Return (X, Y) of the center of cell containing provided text 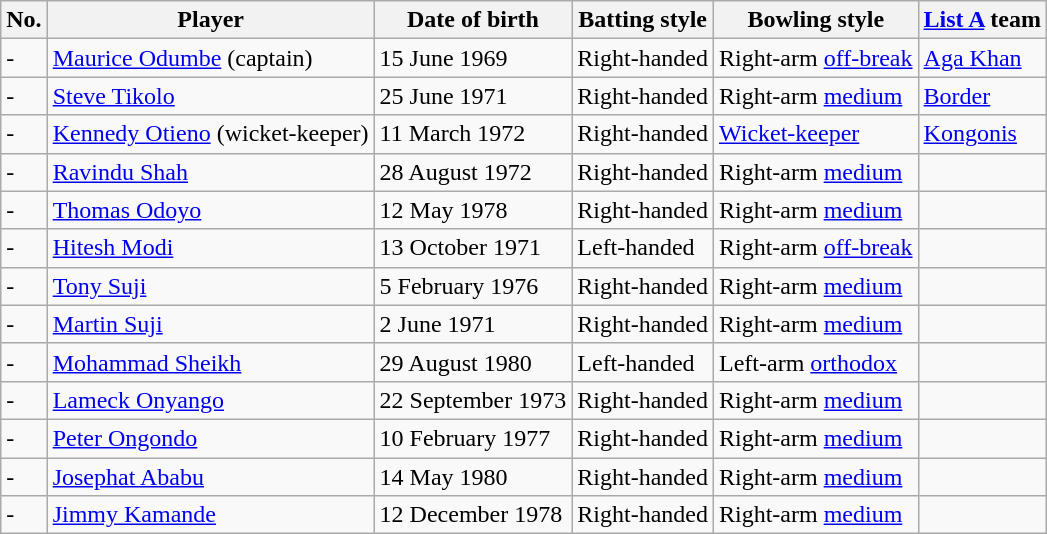
Josephat Ababu (210, 477)
Wicket-keeper (816, 134)
List A team (982, 20)
Aga Khan (982, 58)
Date of birth (473, 20)
Mohammad Sheikh (210, 362)
11 March 1972 (473, 134)
Steve Tikolo (210, 96)
Batting style (643, 20)
29 August 1980 (473, 362)
13 October 1971 (473, 248)
No. (24, 20)
Thomas Odoyo (210, 210)
28 August 1972 (473, 172)
Peter Ongondo (210, 438)
Kongonis (982, 134)
Left-arm orthodox (816, 362)
15 June 1969 (473, 58)
Hitesh Modi (210, 248)
5 February 1976 (473, 286)
25 June 1971 (473, 96)
2 June 1971 (473, 324)
Kennedy Otieno (wicket-keeper) (210, 134)
22 September 1973 (473, 400)
10 February 1977 (473, 438)
Jimmy Kamande (210, 515)
12 December 1978 (473, 515)
Player (210, 20)
Ravindu Shah (210, 172)
12 May 1978 (473, 210)
Martin Suji (210, 324)
Lameck Onyango (210, 400)
Bowling style (816, 20)
14 May 1980 (473, 477)
Maurice Odumbe (captain) (210, 58)
Tony Suji (210, 286)
Border (982, 96)
